Identify which cell holds the provided text, then report its [x, y] central coordinate. 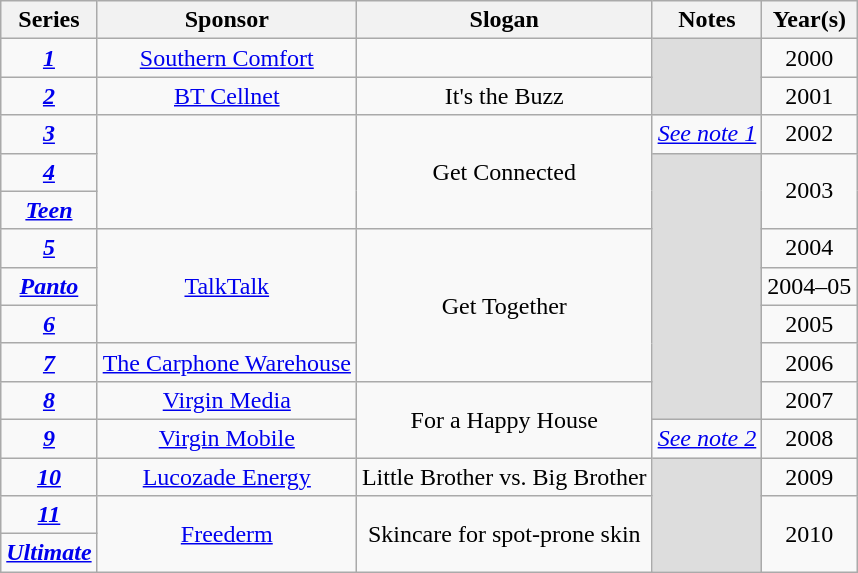
2001 [810, 96]
2003 [810, 191]
1 [49, 58]
2007 [810, 400]
5 [49, 248]
8 [49, 400]
Southern Comfort [226, 58]
The Carphone Warehouse [226, 362]
Little Brother vs. Big Brother [504, 477]
Notes [707, 20]
2000 [810, 58]
For a Happy House [504, 419]
Get Connected [504, 172]
Sponsor [226, 20]
Ultimate [49, 553]
BT Cellnet [226, 96]
2004 [810, 248]
2002 [810, 134]
Teen [49, 210]
See note 1 [707, 134]
2010 [810, 534]
2006 [810, 362]
9 [49, 438]
Virgin Media [226, 400]
10 [49, 477]
2008 [810, 438]
Skincare for spot-prone skin [504, 534]
11 [49, 515]
2 [49, 96]
It's the Buzz [504, 96]
See note 2 [707, 438]
3 [49, 134]
7 [49, 362]
4 [49, 172]
Get Together [504, 305]
TalkTalk [226, 286]
Series [49, 20]
Panto [49, 286]
Year(s) [810, 20]
2004–05 [810, 286]
Virgin Mobile [226, 438]
Lucozade Energy [226, 477]
2005 [810, 324]
Slogan [504, 20]
Freederm [226, 534]
2009 [810, 477]
6 [49, 324]
